Output the [x, y] coordinate of the center of the cell containing the given text.  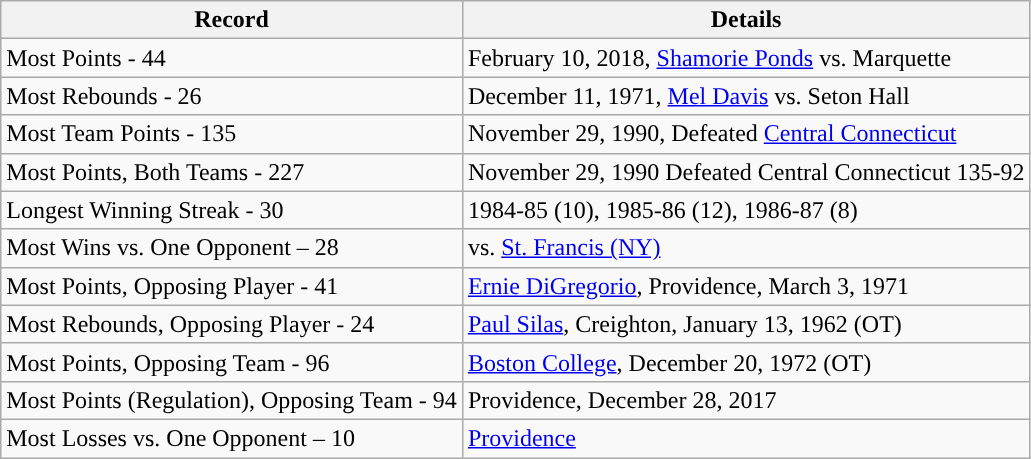
Record [232, 20]
Most Rebounds, Opposing Player - 24 [232, 324]
November 29, 1990, Defeated Central Connecticut [746, 134]
Most Points, Both Teams - 227 [232, 172]
Longest Winning Streak - 30 [232, 210]
December 11, 1971, Mel Davis vs. Seton Hall [746, 96]
Ernie DiGregorio, Providence, March 3, 1971 [746, 286]
1984-85 (10), 1985-86 (12), 1986-87 (8) [746, 210]
Providence, December 28, 2017 [746, 400]
Most Wins vs. One Opponent – 28 [232, 248]
November 29, 1990 Defeated Central Connecticut 135-92 [746, 172]
Most Points, Opposing Team - 96 [232, 362]
Paul Silas, Creighton, January 13, 1962 (OT) [746, 324]
Boston College, December 20, 1972 (OT) [746, 362]
vs. St. Francis (NY) [746, 248]
Details [746, 20]
Most Team Points - 135 [232, 134]
Most Rebounds - 26 [232, 96]
Most Losses vs. One Opponent – 10 [232, 438]
February 10, 2018, Shamorie Ponds vs. Marquette [746, 58]
Providence [746, 438]
Most Points - 44 [232, 58]
Most Points (Regulation), Opposing Team - 94 [232, 400]
Most Points, Opposing Player - 41 [232, 286]
